Identify which cell holds the provided text, then report its [x, y] central coordinate. 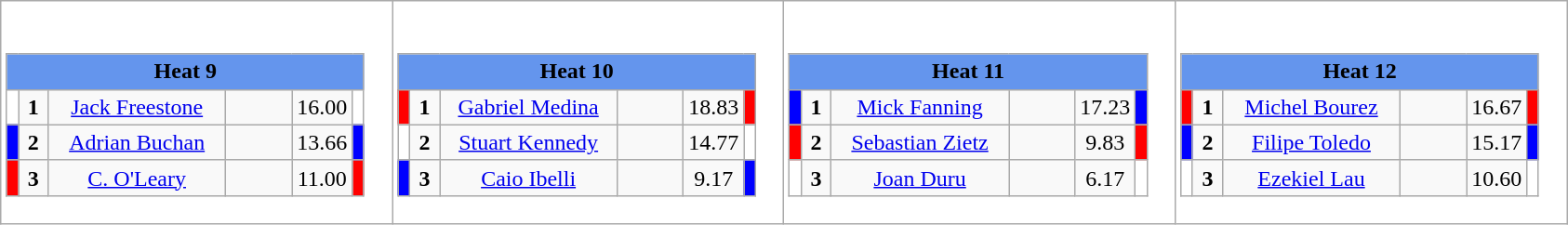
Heat 9 [185, 72]
Mick Fanning [921, 107]
Michel Bourez [1311, 107]
Heat 10 [577, 72]
Heat 9 1 Jack Freestone 16.00 2 Adrian Buchan 13.66 3 C. O'Leary 11.00 [197, 112]
Caio Ibelli [528, 178]
9.83 [1105, 142]
10.60 [1497, 178]
13.66 [322, 142]
15.17 [1497, 142]
18.83 [714, 107]
Heat 12 1 Michel Bourez 16.67 2 Filipe Toledo 15.17 3 Ezekiel Lau 10.60 [1371, 112]
16.67 [1497, 107]
Heat 12 [1360, 72]
14.77 [714, 142]
9.17 [714, 178]
11.00 [322, 178]
Heat 10 1 Gabriel Medina 18.83 2 Stuart Kennedy 14.77 3 Caio Ibelli 9.17 [588, 112]
Heat 11 1 Mick Fanning 17.23 2 Sebastian Zietz 9.83 3 Joan Duru 6.17 [980, 112]
Heat 11 [968, 72]
Sebastian Zietz [921, 142]
17.23 [1105, 107]
Filipe Toledo [1311, 142]
Adrian Buchan [138, 142]
Stuart Kennedy [528, 142]
Ezekiel Lau [1311, 178]
C. O'Leary [138, 178]
6.17 [1105, 178]
Gabriel Medina [528, 107]
Joan Duru [921, 178]
Jack Freestone [138, 107]
16.00 [322, 107]
